Extract the (x, y) coordinate from the center of the cell holding the provided text.  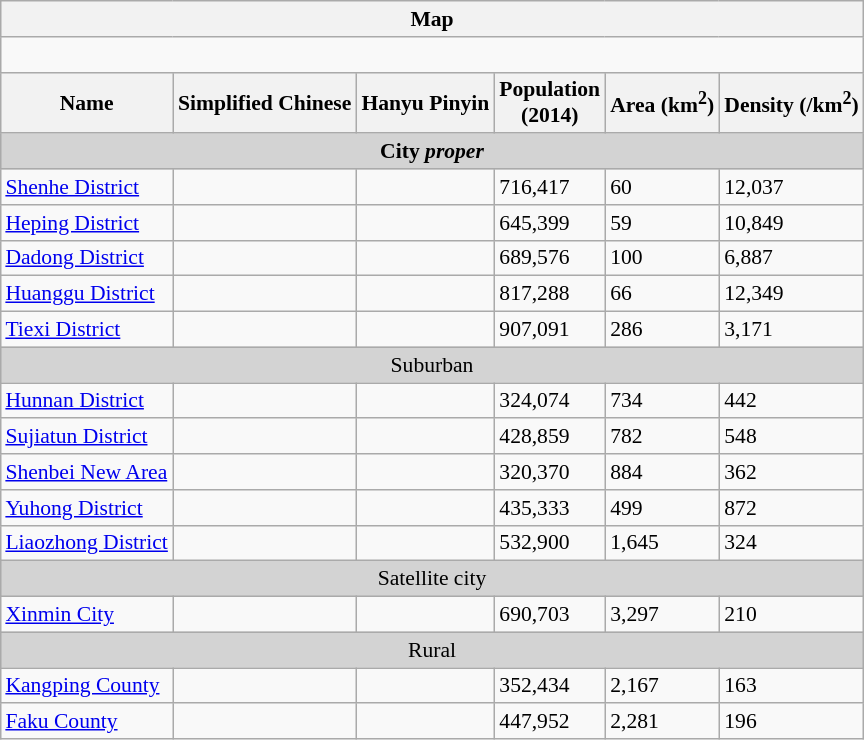
Area (km2) (662, 102)
100 (662, 258)
Simplified Chinese (264, 102)
Population(2014) (550, 102)
Yuhong District (86, 507)
Rural (432, 650)
66 (662, 294)
Name (86, 102)
Density (/km2) (791, 102)
Faku County (86, 721)
Sujiatun District (86, 436)
Heping District (86, 222)
532,900 (550, 543)
10,849 (791, 222)
210 (791, 614)
1,645 (662, 543)
884 (662, 472)
Tiexi District (86, 329)
Huanggu District (86, 294)
Satellite city (432, 579)
Liaozhong District (86, 543)
645,399 (550, 222)
689,576 (550, 258)
907,091 (550, 329)
499 (662, 507)
60 (662, 187)
3,297 (662, 614)
362 (791, 472)
196 (791, 721)
286 (662, 329)
428,859 (550, 436)
59 (662, 222)
Shenhe District (86, 187)
Suburban (432, 365)
324 (791, 543)
320,370 (550, 472)
435,333 (550, 507)
2,167 (662, 686)
3,171 (791, 329)
Hunnan District (86, 400)
447,952 (550, 721)
12,037 (791, 187)
716,417 (550, 187)
Xinmin City (86, 614)
817,288 (550, 294)
Dadong District (86, 258)
Map (432, 19)
City proper (432, 151)
442 (791, 400)
12,349 (791, 294)
352,434 (550, 686)
6,887 (791, 258)
782 (662, 436)
Kangping County (86, 686)
324,074 (550, 400)
872 (791, 507)
548 (791, 436)
690,703 (550, 614)
734 (662, 400)
2,281 (662, 721)
Hanyu Pinyin (425, 102)
Shenbei New Area (86, 472)
163 (791, 686)
